Pinpoint the cell where the given text exists, returning its (x, y) midpoint coordinate. 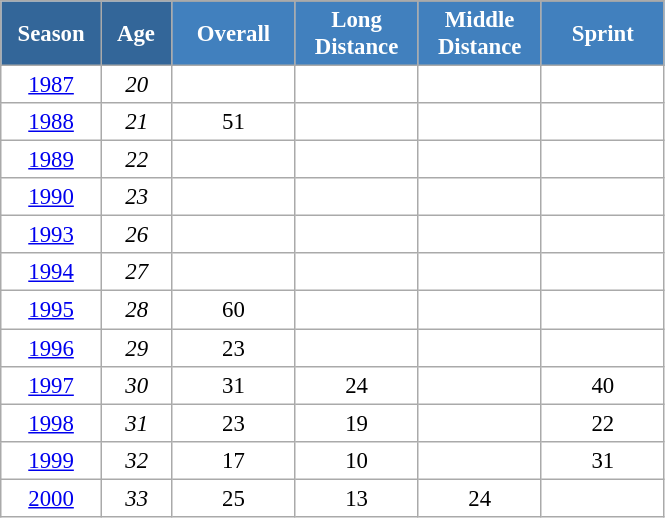
51 (234, 122)
10 (356, 460)
25 (234, 498)
Overall (234, 34)
Long Distance (356, 34)
Sprint (602, 34)
32 (136, 460)
Age (136, 34)
1998 (52, 423)
1993 (52, 235)
Season (52, 34)
1989 (52, 160)
29 (136, 348)
20 (136, 85)
40 (602, 385)
1987 (52, 85)
2000 (52, 498)
13 (356, 498)
1997 (52, 385)
1996 (52, 348)
28 (136, 310)
21 (136, 122)
30 (136, 385)
1995 (52, 310)
1990 (52, 197)
27 (136, 273)
1988 (52, 122)
60 (234, 310)
33 (136, 498)
19 (356, 423)
17 (234, 460)
1999 (52, 460)
Middle Distance (480, 34)
26 (136, 235)
1994 (52, 273)
